Pinpoint the cell where the given text exists, returning its (x, y) midpoint coordinate. 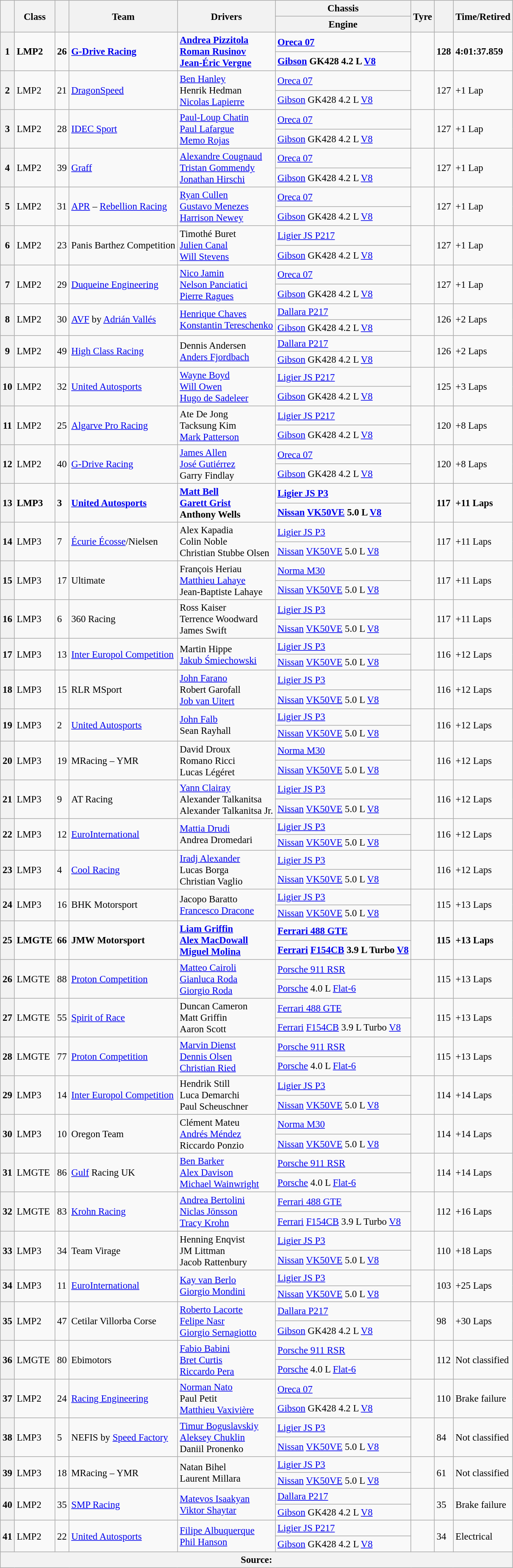
James Allen José Gutiérrez Garry Findlay (226, 464)
Henning Enqvist JM Littman Jacob Rattenbury (226, 1251)
41 (8, 1536)
JMW Motorsport (123, 940)
Matt Bell Garett Grist Anthony Wells (226, 503)
Ross Kaiser Terrence Woodward James Swift (226, 619)
IDEC Sport (123, 129)
Team (123, 16)
33 (8, 1251)
Duncan Cameron Matt Griffin Aaron Scott (226, 1018)
Team Virage (123, 1251)
1 (8, 52)
38 (8, 1437)
Ebimotors (123, 1360)
98 (444, 1321)
Gulf Racing UK (123, 1173)
David Droux Romano Ricci Lucas Légéret (226, 761)
Henrique Chaves Konstantin Tereschenko (226, 319)
128 (444, 52)
Ultimate (123, 581)
Martin Hippe Jakub Śmiechowski (226, 654)
Kay van Berlo Giorgio Mondini (226, 1286)
SMP Racing (123, 1504)
Cool Racing (123, 870)
Ate De Jong Tacksung Kim Mark Patterson (226, 425)
Iradj Alexander Lucas Borga Christian Vaglio (226, 870)
Andrea Bertolini Niclas Jönsson Tracy Krohn (226, 1212)
Wayne Boyd Will Owen Hugo de Sadeleer (226, 387)
+16 Laps (483, 1212)
37 (8, 1399)
Electrical (483, 1536)
Alexandre Cougnaud Tristan Gommendy Jonathan Hirschi (226, 168)
Natan Bihel Laurent Millara (226, 1473)
Duqueine Engineering (123, 284)
Cetilar Villorba Corse (123, 1321)
8 (8, 319)
Class (35, 16)
Drivers (226, 16)
Paul-Loup Chatin Paul Lafargue Memo Rojas (226, 129)
Racing Engineering (123, 1399)
Écurie Écosse/Nielsen (123, 542)
Alex Kapadia Colin Noble Christian Stubbe Olsen (226, 542)
Marvin Dienst Dennis Olsen Christian Ried (226, 1057)
4:01:37.859 (483, 52)
High Class Racing (123, 351)
Timur Boguslavskiy Aleksey Chuklin Daniil Pronenko (226, 1437)
Jacopo Baratto Francesco Dracone (226, 905)
Algarve Pro Racing (123, 425)
Liam Griffin Alex MacDowall Miguel Molina (226, 940)
John Falb Sean Rayhall (226, 725)
Krohn Racing (123, 1212)
Timothé Buret Julien Canal Will Stevens (226, 245)
88 (62, 979)
55 (62, 1018)
Matevos Isaakyan Viktor Shaytar (226, 1504)
49 (62, 351)
86 (62, 1173)
Engine (343, 25)
47 (62, 1321)
77 (62, 1057)
36 (8, 1360)
Nico Jamin Nelson Panciatici Pierre Ragues (226, 284)
François Heriau Matthieu Lahaye Jean-Baptiste Lahaye (226, 581)
80 (62, 1360)
John Farano Robert Garofall Job van Uitert (226, 690)
Ryan Cullen Gustavo Menezes Harrison Newey (226, 207)
Fabio Babini Bret Curtis Riccardo Pera (226, 1360)
NEFIS by Speed Factory (123, 1437)
Oregon Team (123, 1134)
+3 Laps (483, 387)
66 (62, 940)
Tyre (423, 16)
27 (8, 1018)
Source: (257, 1560)
125 (444, 387)
AVF by Adrián Vallés (123, 319)
BHK Motorsport (123, 905)
Ben Barker Alex Davison Michael Wainwright (226, 1173)
+18 Laps (483, 1251)
360 Racing (123, 619)
Hendrik Still Luca Demarchi Paul Scheuschner (226, 1095)
AT Racing (123, 799)
83 (62, 1212)
84 (444, 1437)
+30 Laps (483, 1321)
Yann Clairay Alexander Talkanitsa Alexander Talkanitsa Jr. (226, 799)
Matteo Cairoli Gianluca Roda Giorgio Roda (226, 979)
Panis Barthez Competition (123, 245)
61 (444, 1473)
DragonSpeed (123, 91)
RLR MSport (123, 690)
+25 Laps (483, 1286)
Clément Mateu Andrés Méndez Riccardo Ponzio (226, 1134)
Graff (123, 168)
Mattia Drudi Andrea Dromedari (226, 835)
Dennis Andersen Anders Fjordbach (226, 351)
Filipe Albuquerque Phil Hanson (226, 1536)
20 (8, 761)
Spirit of Race (123, 1018)
APR – Rebellion Racing (123, 207)
Andrea Pizzitola Roman Rusinov Jean-Éric Vergne (226, 52)
Ben Hanley Henrik Hedman Nicolas Lapierre (226, 91)
Chassis (343, 8)
Roberto Lacorte Felipe Nasr Giorgio Sernagiotto (226, 1321)
103 (444, 1286)
Time/Retired (483, 16)
Norman Nato Paul Petit Matthieu Vaxivière (226, 1399)
